For the text-containing cell, return its midpoint in [X, Y] coordinate format. 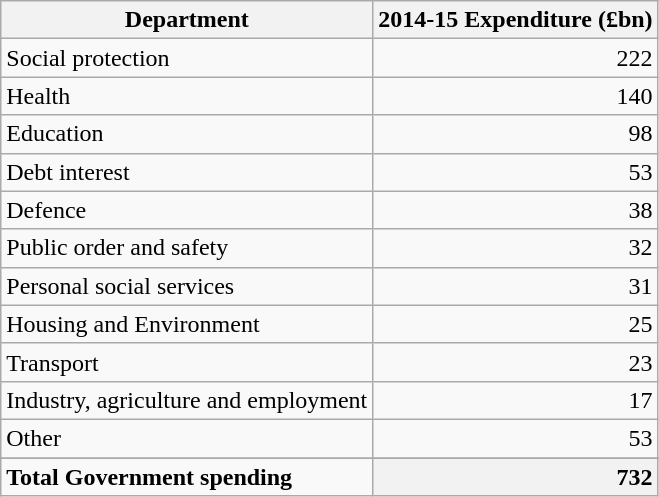
17 [516, 400]
38 [516, 210]
Debt interest [187, 172]
Personal social services [187, 286]
98 [516, 134]
732 [516, 477]
Transport [187, 362]
2014-15 Expenditure (£bn) [516, 20]
Health [187, 96]
Defence [187, 210]
Department [187, 20]
Industry, agriculture and employment [187, 400]
Other [187, 438]
Housing and Environment [187, 324]
31 [516, 286]
140 [516, 96]
Social protection [187, 58]
Education [187, 134]
Total Government spending [187, 477]
25 [516, 324]
23 [516, 362]
Public order and safety [187, 248]
32 [516, 248]
222 [516, 58]
